Identify which cell holds the provided text, then report its (X, Y) central coordinate. 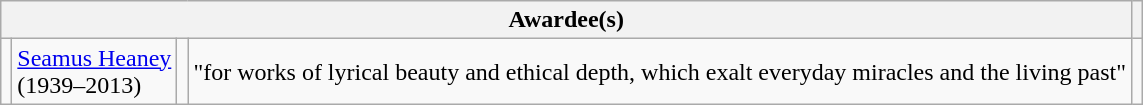
Awardee(s) (566, 20)
"for works of lyrical beauty and ethical depth, which exalt everyday miracles and the living past" (660, 72)
Seamus Heaney(1939–2013) (94, 72)
